Find where the given text appears and provide that cell's center as [x, y] coordinate. 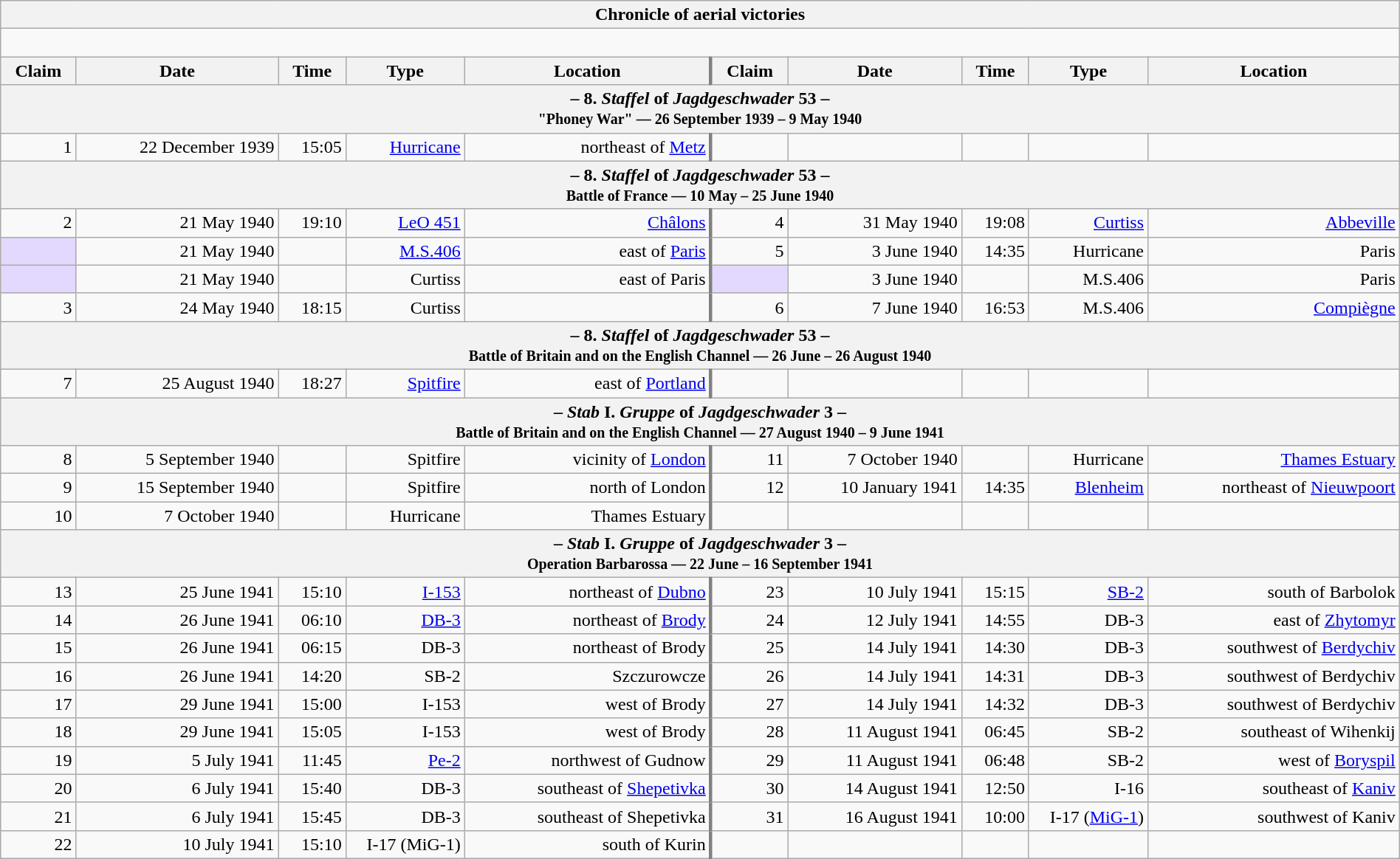
16 [38, 676]
14:30 [995, 648]
15:00 [312, 704]
20 [38, 788]
31 May 1940 [874, 223]
12 July 1941 [874, 620]
northwest of Gudnow [588, 760]
7 June 1940 [874, 307]
5 [749, 251]
11 [749, 460]
28 [749, 732]
– 8. Staffel of Jagdgeschwader 53 –"Phoney War" — 26 September 1939 – 9 May 1940 [700, 109]
Pe-2 [405, 760]
11:45 [312, 760]
12:50 [995, 788]
13 [38, 592]
25 August 1940 [177, 383]
12 [749, 488]
29 [749, 760]
Compiègne [1274, 307]
7 [38, 383]
2 [38, 223]
26 [749, 676]
24 May 1940 [177, 307]
19 [38, 760]
– 8. Staffel of Jagdgeschwader 53 –Battle of Britain and on the English Channel — 26 June – 26 August 1940 [700, 345]
19:08 [995, 223]
18:27 [312, 383]
22 December 1939 [177, 147]
25 [749, 648]
23 [749, 592]
north of London [588, 488]
06:45 [995, 732]
3 [38, 307]
Chronicle of aerial victories [700, 15]
northeast of Dubno [588, 592]
9 [38, 488]
15:15 [995, 592]
LeO 451 [405, 223]
10 [38, 516]
18 [38, 732]
5 September 1940 [177, 460]
18:15 [312, 307]
15:40 [312, 788]
southeast of Wihenkij [1274, 732]
14 [38, 620]
21 [38, 816]
northeast of Nieuwpoort [1274, 488]
Blenheim [1088, 488]
15:45 [312, 816]
west of Boryspil [1274, 760]
southwest of Kaniv [1274, 816]
15 [38, 648]
vicinity of London [588, 460]
10:00 [995, 816]
19:10 [312, 223]
14:55 [995, 620]
31 [749, 816]
25 June 1941 [177, 592]
8 [38, 460]
4 [749, 223]
I-16 [1088, 788]
16:53 [995, 307]
Abbeville [1274, 223]
1 [38, 147]
14:32 [995, 704]
6 [749, 307]
17 [38, 704]
06:48 [995, 760]
14:20 [312, 676]
– Stab I. Gruppe of Jagdgeschwader 3 –Battle of Britain and on the English Channel — 27 August 1940 – 9 June 1941 [700, 421]
22 [38, 844]
southeast of Kaniv [1274, 788]
5 July 1941 [177, 760]
10 January 1941 [874, 488]
Châlons [588, 223]
14 August 1941 [874, 788]
14:31 [995, 676]
south of Barbolok [1274, 592]
30 [749, 788]
northeast of Metz [588, 147]
Szczurowcze [588, 676]
24 [749, 620]
east of Portland [588, 383]
16 August 1941 [874, 816]
south of Kurin [588, 844]
– 8. Staffel of Jagdgeschwader 53 –Battle of France — 10 May – 25 June 1940 [700, 184]
15 September 1940 [177, 488]
east of Zhytomyr [1274, 620]
– Stab I. Gruppe of Jagdgeschwader 3 –Operation Barbarossa — 22 June – 16 September 1941 [700, 553]
27 [749, 704]
06:15 [312, 648]
06:10 [312, 620]
